Determine the [X, Y] coordinate at the center of the cell enclosing the given text.  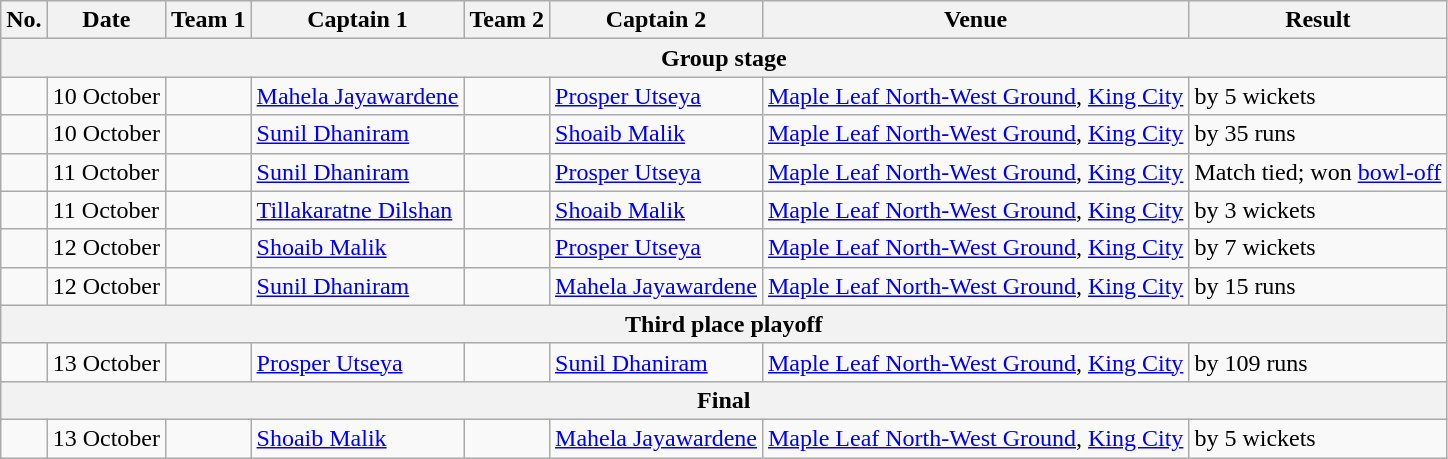
Third place playoff [724, 324]
Team 1 [209, 20]
Match tied; won bowl-off [1318, 172]
by 3 wickets [1318, 210]
Tillakaratne Dilshan [358, 210]
Captain 2 [656, 20]
Date [106, 20]
Final [724, 400]
Team 2 [507, 20]
Captain 1 [358, 20]
by 15 runs [1318, 286]
by 35 runs [1318, 134]
Result [1318, 20]
by 7 wickets [1318, 248]
by 109 runs [1318, 362]
No. [24, 20]
Venue [975, 20]
Group stage [724, 58]
